Scan for the cell matching the given text and deliver its (x, y) coordinate at center. 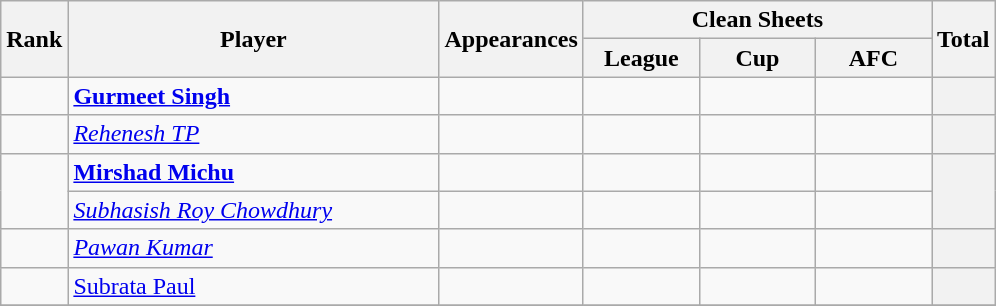
Pawan Kumar (254, 248)
Subrata Paul (254, 286)
Gurmeet Singh (254, 96)
Total (964, 39)
Player (254, 39)
Subhasish Roy Chowdhury (254, 210)
Appearances (511, 39)
Rank (34, 39)
Clean Sheets (757, 20)
League (641, 58)
Mirshad Michu (254, 172)
Cup (757, 58)
AFC (873, 58)
Rehenesh TP (254, 134)
